Locate the cell with the specified text and output its (X, Y) center coordinate. 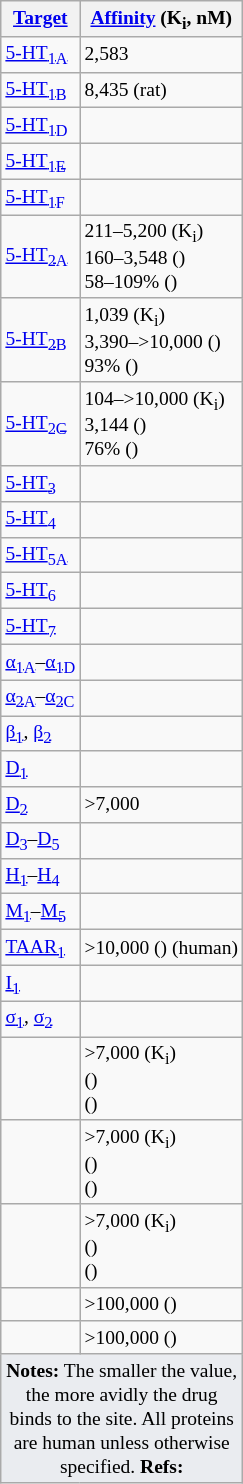
104–>10,000 (Ki)3,144 ()76% () (162, 424)
5-HT1D (40, 126)
M1–M5 (40, 912)
D3–D5 (40, 841)
5-HT1E (40, 161)
D1 (40, 769)
α2A–α2C (40, 698)
5-HT6 (40, 591)
α1A–α1D (40, 662)
5-HT4 (40, 519)
β1, β2 (40, 734)
>10,000 () (human) (162, 948)
211–5,200 (Ki)160–3,548 ()58–109% () (162, 257)
5-HT3 (40, 484)
8,435 (rat) (162, 90)
2,583 (162, 54)
>7,000 (162, 805)
σ1, σ2 (40, 1019)
Affinity (Ki, nM) (162, 19)
5-HT5A (40, 555)
1,039 (Ki)3,390–>10,000 ()93% () (162, 340)
5-HT2C (40, 424)
Notes: The smaller the value, the more avidly the drug binds to the site. All proteins are human unless otherwise specified. Refs: (122, 1418)
I1 (40, 983)
H1–H4 (40, 876)
TAAR1 (40, 948)
Target (40, 19)
5-HT2A (40, 257)
5-HT7 (40, 626)
D2 (40, 805)
5-HT1A (40, 54)
5-HT2B (40, 340)
5-HT1F (40, 197)
5-HT1B (40, 90)
